Scan for the cell matching the given text and deliver its (X, Y) coordinate at center. 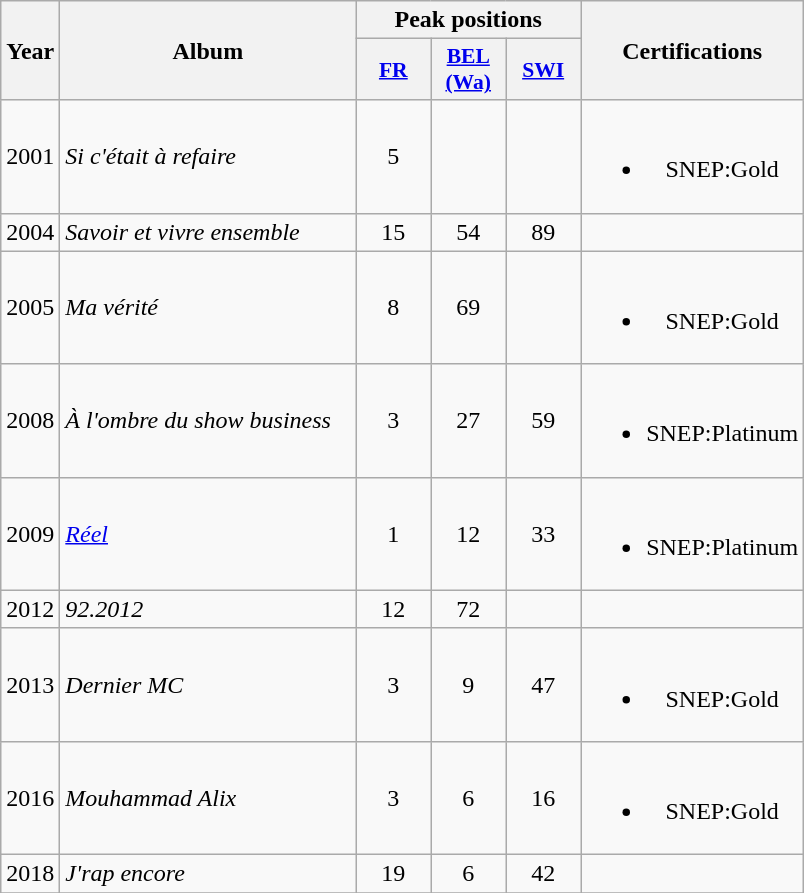
Certifications (692, 50)
19 (394, 873)
SWI (544, 70)
À l'ombre du show business (208, 420)
BEL (Wa) (468, 70)
Dernier MC (208, 684)
2018 (30, 873)
Mouhammad Alix (208, 798)
Album (208, 50)
2005 (30, 308)
92.2012 (208, 609)
Si c'était à refaire (208, 156)
2012 (30, 609)
42 (544, 873)
5 (394, 156)
89 (544, 232)
Réel (208, 534)
Year (30, 50)
72 (468, 609)
Ma vérité (208, 308)
47 (544, 684)
16 (544, 798)
Peak positions (468, 20)
54 (468, 232)
1 (394, 534)
2004 (30, 232)
33 (544, 534)
2013 (30, 684)
9 (468, 684)
8 (394, 308)
69 (468, 308)
2001 (30, 156)
J'rap encore (208, 873)
59 (544, 420)
15 (394, 232)
Savoir et vivre ensemble (208, 232)
2008 (30, 420)
FR (394, 70)
2016 (30, 798)
2009 (30, 534)
27 (468, 420)
